Pinpoint the cell where the given text exists, returning its [X, Y] midpoint coordinate. 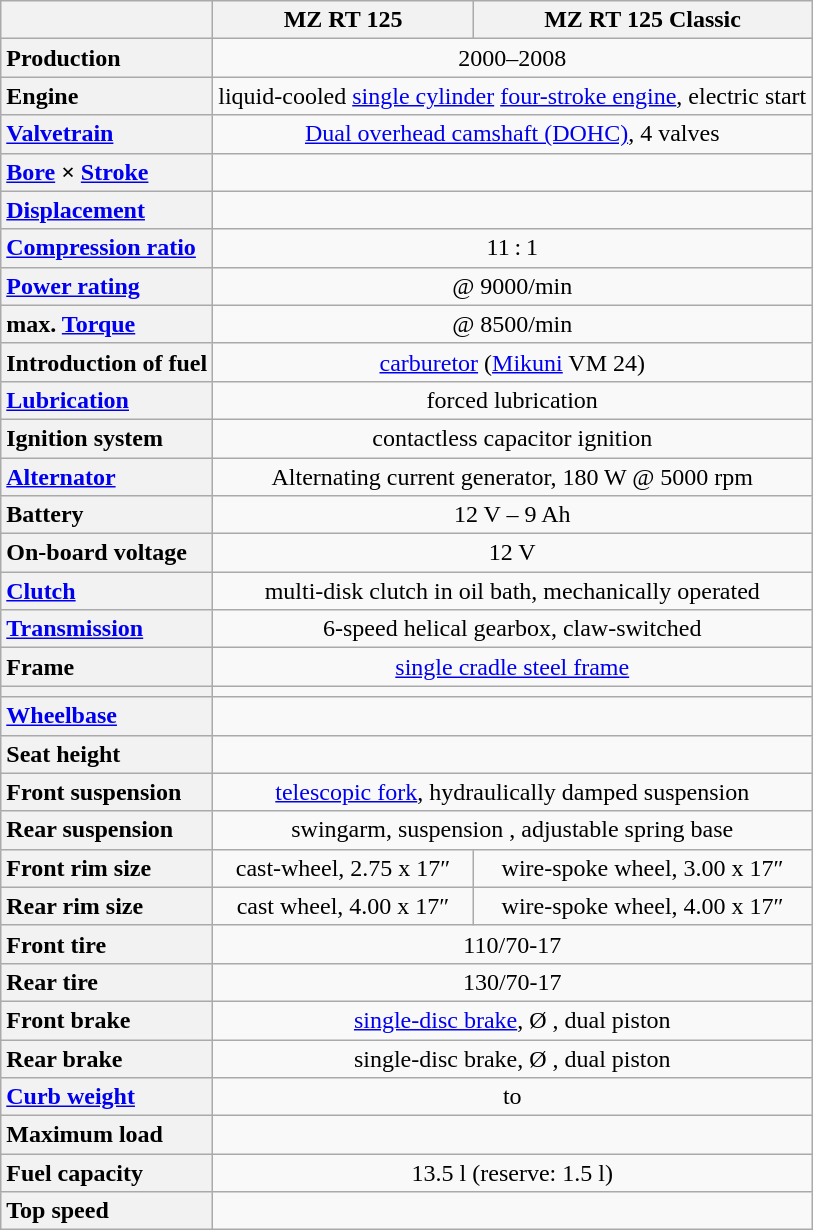
single cradle steel frame [512, 667]
max. Torque [107, 324]
110/70-17 [512, 944]
Displacement [107, 210]
telescopic fork, hydraulically damped suspension [512, 792]
Rear brake [107, 1059]
13.5 l (reserve: 1.5 l) [512, 1173]
cast wheel, 4.00 x 17″ [344, 906]
Front rim size [107, 868]
to [512, 1097]
liquid-cooled single cylinder four-stroke engine, electric start [512, 96]
Clutch [107, 591]
Fuel capacity [107, 1173]
contactless capacitor ignition [512, 438]
Compression ratio [107, 248]
wire-spoke wheel, 3.00 x 17″ [642, 868]
@ 9000/min [512, 286]
Seat height [107, 754]
Transmission [107, 629]
Front tire [107, 944]
Ignition system [107, 438]
Introduction of fuel [107, 362]
Power rating [107, 286]
12 V – 9 Ah [512, 515]
Rear tire [107, 982]
Lubrication [107, 400]
Wheelbase [107, 716]
Frame [107, 667]
@ 8500/min [512, 324]
cast-wheel, 2.75 x 17″ [344, 868]
forced lubrication [512, 400]
Alternating current generator, 180 W @ 5000 rpm [512, 477]
Maximum load [107, 1135]
11 : 1 [512, 248]
Rear rim size [107, 906]
Dual overhead camshaft (DOHC), 4 valves [512, 134]
Battery [107, 515]
MZ RT 125 [344, 20]
Production [107, 58]
Valvetrain [107, 134]
12 V [512, 553]
Engine [107, 96]
multi-disk clutch in oil bath, mechanically operated [512, 591]
carburetor (Mikuni VM 24) [512, 362]
On-board voltage [107, 553]
wire-spoke wheel, 4.00 x 17″ [642, 906]
Bore × Stroke [107, 172]
6-speed helical gearbox, claw-switched [512, 629]
Rear suspension [107, 830]
Front brake [107, 1020]
Alternator [107, 477]
Top speed [107, 1211]
Front suspension [107, 792]
130/70-17 [512, 982]
Curb weight [107, 1097]
2000–2008 [512, 58]
swingarm, suspension , adjustable spring base [512, 830]
MZ RT 125 Classic [642, 20]
